Find where the given text appears and provide that cell's center as [X, Y] coordinate. 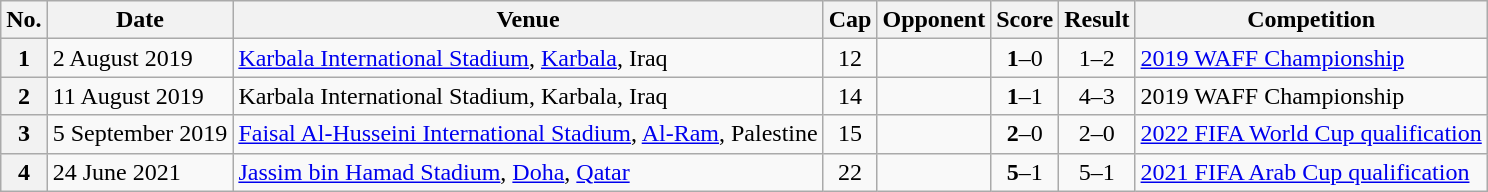
12 [850, 58]
2022 FIFA World Cup qualification [1311, 134]
1 [24, 58]
Jassim bin Hamad Stadium, Doha, Qatar [528, 172]
Result [1097, 20]
15 [850, 134]
Venue [528, 20]
Cap [850, 20]
Faisal Al-Husseini International Stadium, Al-Ram, Palestine [528, 134]
Competition [1311, 20]
14 [850, 96]
2 August 2019 [140, 58]
Date [140, 20]
11 August 2019 [140, 96]
1–2 [1097, 58]
2 [24, 96]
No. [24, 20]
3 [24, 134]
4 [24, 172]
4–3 [1097, 96]
Score [1025, 20]
24 June 2021 [140, 172]
1–1 [1025, 96]
2021 FIFA Arab Cup qualification [1311, 172]
22 [850, 172]
1–0 [1025, 58]
Opponent [934, 20]
5 September 2019 [140, 134]
